Provide the (x, y) coordinate of the cell's center where the given text is located.  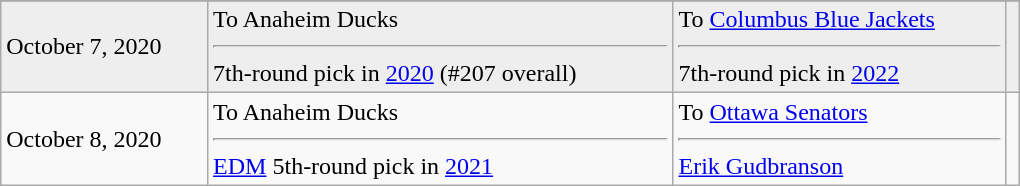
October 8, 2020 (104, 139)
To Anaheim Ducks7th-round pick in 2020 (#207 overall) (440, 47)
To Ottawa SenatorsErik Gudbranson (839, 139)
To Anaheim DucksEDM 5th-round pick in 2021 (440, 139)
To Columbus Blue Jackets 7th-round pick in 2022 (839, 47)
October 7, 2020 (104, 47)
